Return (x, y) of the center of cell containing provided text 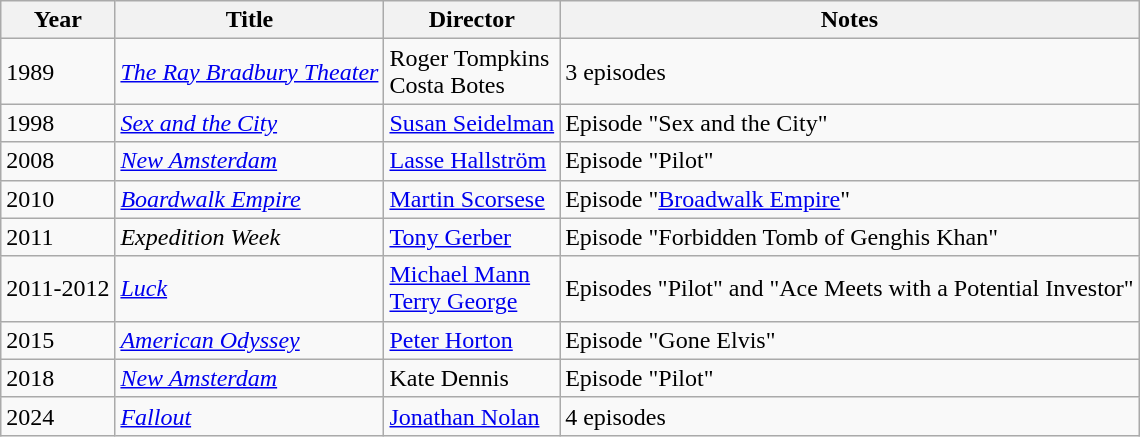
Michael MannTerry George (472, 288)
4 episodes (850, 416)
2011-2012 (58, 288)
Fallout (250, 416)
Luck (250, 288)
Boardwalk Empire (250, 199)
2024 (58, 416)
Episode "Gone Elvis" (850, 340)
Susan Seidelman (472, 123)
1998 (58, 123)
2011 (58, 237)
Tony Gerber (472, 237)
Episodes "Pilot" and "Ace Meets with a Potential Investor" (850, 288)
Episode "Forbidden Tomb of Genghis Khan" (850, 237)
Expedition Week (250, 237)
2010 (58, 199)
Jonathan Nolan (472, 416)
Peter Horton (472, 340)
2015 (58, 340)
Sex and the City (250, 123)
Director (472, 20)
Martin Scorsese (472, 199)
Episode "Sex and the City" (850, 123)
3 episodes (850, 72)
Kate Dennis (472, 378)
Notes (850, 20)
Roger TompkinsCosta Botes (472, 72)
1989 (58, 72)
Lasse Hallström (472, 161)
2018 (58, 378)
American Odyssey (250, 340)
2008 (58, 161)
Year (58, 20)
The Ray Bradbury Theater (250, 72)
Title (250, 20)
Episode "Broadwalk Empire" (850, 199)
